Find where the given text appears and provide that cell's center as [x, y] coordinate. 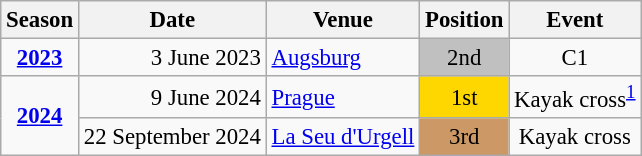
1st [464, 97]
2024 [40, 116]
22 September 2024 [172, 137]
Position [464, 20]
Venue [342, 20]
3 June 2023 [172, 58]
Date [172, 20]
Kayak cross1 [575, 97]
2nd [464, 58]
Kayak cross [575, 137]
La Seu d'Urgell [342, 137]
3rd [464, 137]
Season [40, 20]
2023 [40, 58]
Event [575, 20]
C1 [575, 58]
Prague [342, 97]
Augsburg [342, 58]
9 June 2024 [172, 97]
